Find where the given text appears and provide that cell's center as [x, y] coordinate. 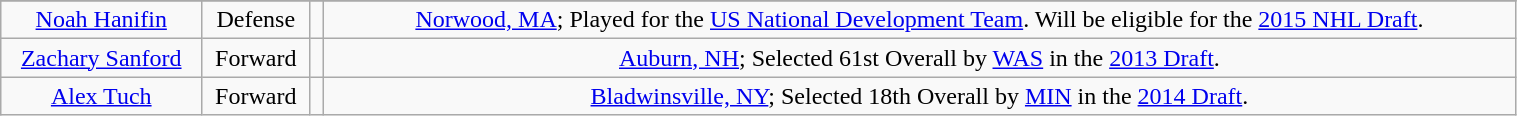
Alex Tuch [102, 96]
Norwood, MA; Played for the US National Development Team. Will be eligible for the 2015 NHL Draft. [920, 20]
Auburn, NH; Selected 61st Overall by WAS in the 2013 Draft. [920, 58]
Zachary Sanford [102, 58]
Defense [256, 20]
Bladwinsville, NY; Selected 18th Overall by MIN in the 2014 Draft. [920, 96]
Noah Hanifin [102, 20]
